Return the [x, y] coordinate for the center point of the cell that contains the specified text.  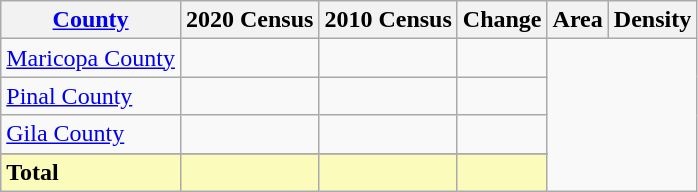
Density [652, 20]
County [91, 20]
Gila County [91, 134]
Pinal County [91, 96]
Change [502, 20]
2020 Census [249, 20]
Total [91, 172]
Maricopa County [91, 58]
Area [578, 20]
2010 Census [388, 20]
